Scan for the cell matching the given text and deliver its (x, y) coordinate at center. 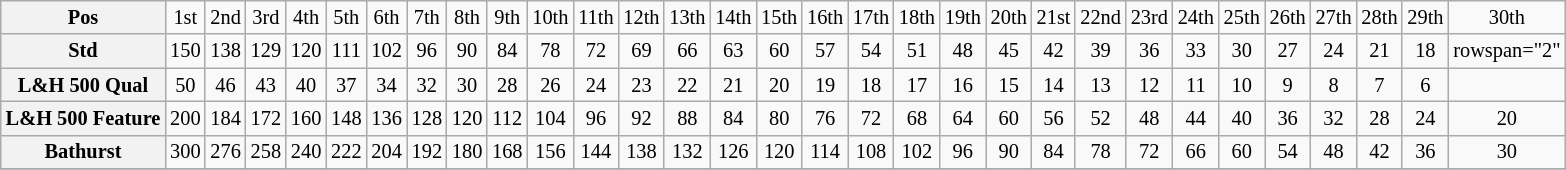
14th (733, 17)
24th (1196, 17)
6th (386, 17)
13th (687, 17)
7 (1379, 85)
45 (1009, 51)
44 (1196, 118)
8th (467, 17)
30th (1506, 17)
10th (550, 17)
126 (733, 152)
56 (1054, 118)
80 (779, 118)
111 (346, 51)
37 (346, 85)
15 (1009, 85)
19 (825, 85)
34 (386, 85)
23 (641, 85)
64 (963, 118)
26th (1288, 17)
69 (641, 51)
136 (386, 118)
144 (596, 152)
180 (467, 152)
14 (1054, 85)
68 (917, 118)
132 (687, 152)
10 (1242, 85)
13 (1100, 85)
22 (687, 85)
204 (386, 152)
52 (1100, 118)
17th (871, 17)
20th (1009, 17)
7th (427, 17)
104 (550, 118)
92 (641, 118)
16 (963, 85)
129 (266, 51)
12th (641, 17)
L&H 500 Feature (83, 118)
88 (687, 118)
300 (185, 152)
43 (266, 85)
6 (1425, 85)
17 (917, 85)
15th (779, 17)
148 (346, 118)
11th (596, 17)
16th (825, 17)
57 (825, 51)
Pos (83, 17)
2nd (225, 17)
28th (1379, 17)
172 (266, 118)
27th (1334, 17)
222 (346, 152)
112 (507, 118)
156 (550, 152)
12 (1150, 85)
19th (963, 17)
22nd (1100, 17)
168 (507, 152)
108 (871, 152)
128 (427, 118)
11 (1196, 85)
5th (346, 17)
200 (185, 118)
46 (225, 85)
1st (185, 17)
276 (225, 152)
25th (1242, 17)
9 (1288, 85)
18th (917, 17)
258 (266, 152)
L&H 500 Qual (83, 85)
23rd (1150, 17)
Bathurst (83, 152)
rowspan="2" (1506, 51)
8 (1334, 85)
21st (1054, 17)
Std (83, 51)
29th (1425, 17)
76 (825, 118)
192 (427, 152)
240 (306, 152)
51 (917, 51)
63 (733, 51)
50 (185, 85)
9th (507, 17)
26 (550, 85)
184 (225, 118)
150 (185, 51)
27 (1288, 51)
4th (306, 17)
39 (1100, 51)
160 (306, 118)
3rd (266, 17)
114 (825, 152)
33 (1196, 51)
